For the text-containing cell, return its midpoint in (x, y) coordinate format. 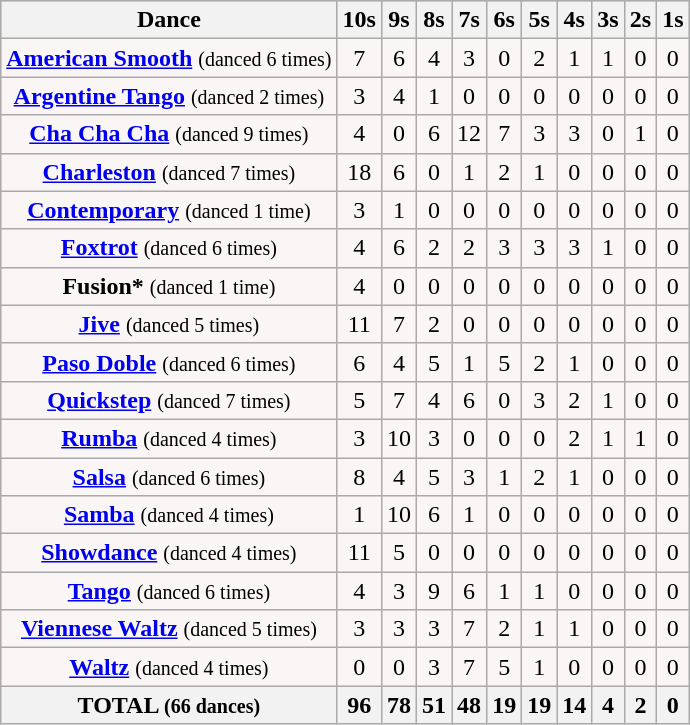
Viennese Waltz (danced 5 times) (169, 629)
Contemporary (danced 1 time) (169, 210)
Foxtrot (danced 6 times) (169, 248)
7s (470, 20)
Samba (danced 4 times) (169, 515)
8s (434, 20)
Salsa (danced 6 times) (169, 477)
Jive (danced 5 times) (169, 324)
Rumba (danced 4 times) (169, 438)
Charleston (danced 7 times) (169, 172)
1s (673, 20)
Showdance (danced 4 times) (169, 553)
8 (359, 477)
Argentine Tango (danced 2 times) (169, 96)
14 (574, 705)
Paso Doble (danced 6 times) (169, 362)
78 (398, 705)
4s (574, 20)
Tango (danced 6 times) (169, 591)
Fusion* (danced 1 time) (169, 286)
12 (470, 134)
96 (359, 705)
6s (504, 20)
3s (608, 20)
American Smooth (danced 6 times) (169, 58)
Waltz (danced 4 times) (169, 667)
2s (640, 20)
9s (398, 20)
Quickstep (danced 7 times) (169, 400)
48 (470, 705)
5s (540, 20)
18 (359, 172)
9 (434, 591)
51 (434, 705)
Cha Cha Cha (danced 9 times) (169, 134)
TOTAL (66 dances) (169, 705)
10s (359, 20)
Dance (169, 20)
